Pinpoint the cell where the given text exists, returning its [X, Y] midpoint coordinate. 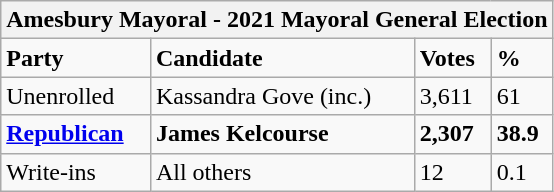
12 [452, 172]
38.9 [522, 134]
Party [76, 58]
Unenrolled [76, 96]
All others [282, 172]
61 [522, 96]
Amesbury Mayoral - 2021 Mayoral General Election [277, 20]
Write-ins [76, 172]
Candidate [282, 58]
Kassandra Gove (inc.) [282, 96]
Republican [76, 134]
0.1 [522, 172]
% [522, 58]
3,611 [452, 96]
2,307 [452, 134]
Votes [452, 58]
James Kelcourse [282, 134]
